From the cell containing the given text, extract its center point as (X, Y) coordinate. 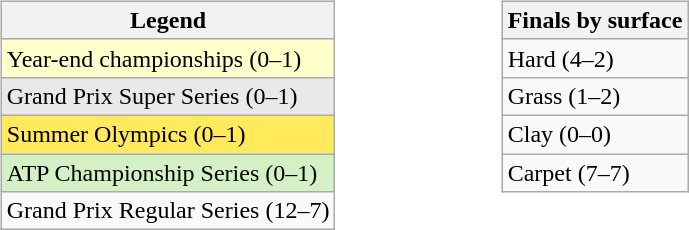
ATP Championship Series (0–1) (168, 173)
Summer Olympics (0–1) (168, 134)
Clay (0–0) (595, 134)
Year-end championships (0–1) (168, 58)
Grand Prix Super Series (0–1) (168, 96)
Hard (4–2) (595, 58)
Grand Prix Regular Series (12–7) (168, 211)
Grass (1–2) (595, 96)
Carpet (7–7) (595, 173)
Finals by surface (595, 20)
Legend (168, 20)
